Pinpoint the cell where the given text exists, returning its [x, y] midpoint coordinate. 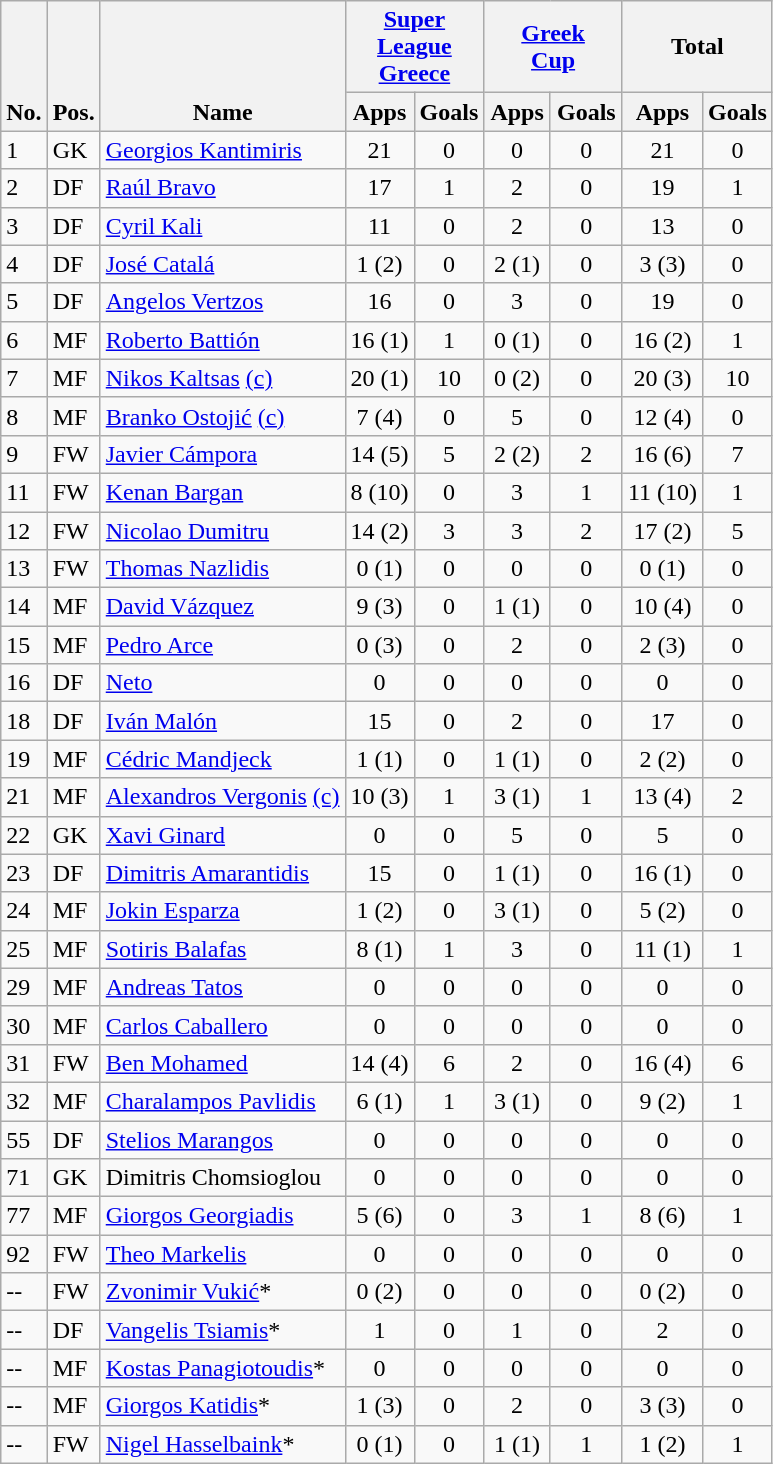
0 (3) [380, 645]
David Vázquez [222, 607]
16 (2) [662, 340]
Javier Cámpora [222, 454]
5 (2) [662, 911]
31 [24, 1063]
Zvonimir Vukić* [222, 1292]
Neto [222, 683]
Total [697, 47]
Xavi Ginard [222, 835]
32 [24, 1101]
Sotiris Balafas [222, 949]
14 [24, 607]
Dimitris Chomsioglou [222, 1178]
GreekCup [554, 47]
29 [24, 987]
8 (1) [380, 949]
Cyril Kali [222, 226]
22 [24, 835]
30 [24, 1025]
8 (6) [662, 1216]
10 (4) [662, 607]
14 (5) [380, 454]
Iván Malón [222, 721]
Kostas Panagiotoudis* [222, 1368]
14 (2) [380, 531]
Giorgos Katidis* [222, 1406]
Raúl Bravo [222, 188]
12 [24, 531]
Nikos Kaltsas (c) [222, 378]
18 [24, 721]
Name [222, 66]
Angelos Vertzos [222, 302]
9 (2) [662, 1101]
92 [24, 1254]
25 [24, 949]
2 (1) [518, 264]
17 (2) [662, 531]
José Catalá [222, 264]
6 (1) [380, 1101]
Super LeagueGreece [414, 47]
Roberto Battión [222, 340]
5 (6) [380, 1216]
Pos. [74, 66]
55 [24, 1139]
11 (10) [662, 492]
71 [24, 1178]
20 (1) [380, 378]
4 [24, 264]
12 (4) [662, 416]
9 (3) [380, 607]
Cédric Mandjeck [222, 759]
14 (4) [380, 1063]
10 (3) [380, 797]
11 (1) [662, 949]
2 (3) [662, 645]
Ben Mohamed [222, 1063]
Alexandros Vergonis (c) [222, 797]
24 [24, 911]
Giorgos Georgiadis [222, 1216]
23 [24, 873]
Vangelis Tsiamis* [222, 1330]
Branko Ostojić (c) [222, 416]
Stelios Marangos [222, 1139]
8 [24, 416]
7 (4) [380, 416]
Pedro Arce [222, 645]
16 (4) [662, 1063]
Nigel Hasselbaink* [222, 1444]
Jokin Esparza [222, 911]
Dimitris Amarantidis [222, 873]
Nicolao Dumitru [222, 531]
Charalampos Pavlidis [222, 1101]
Georgios Kantimiris [222, 150]
16 (6) [662, 454]
Theo Markelis [222, 1254]
1 (3) [380, 1406]
20 (3) [662, 378]
Thomas Nazlidis [222, 569]
13 (4) [662, 797]
8 (10) [380, 492]
77 [24, 1216]
Carlos Caballero [222, 1025]
9 [24, 454]
Andreas Tatos [222, 987]
Kenan Bargan [222, 492]
No. [24, 66]
